Return the [x, y] coordinate for the center point of the cell that contains the specified text.  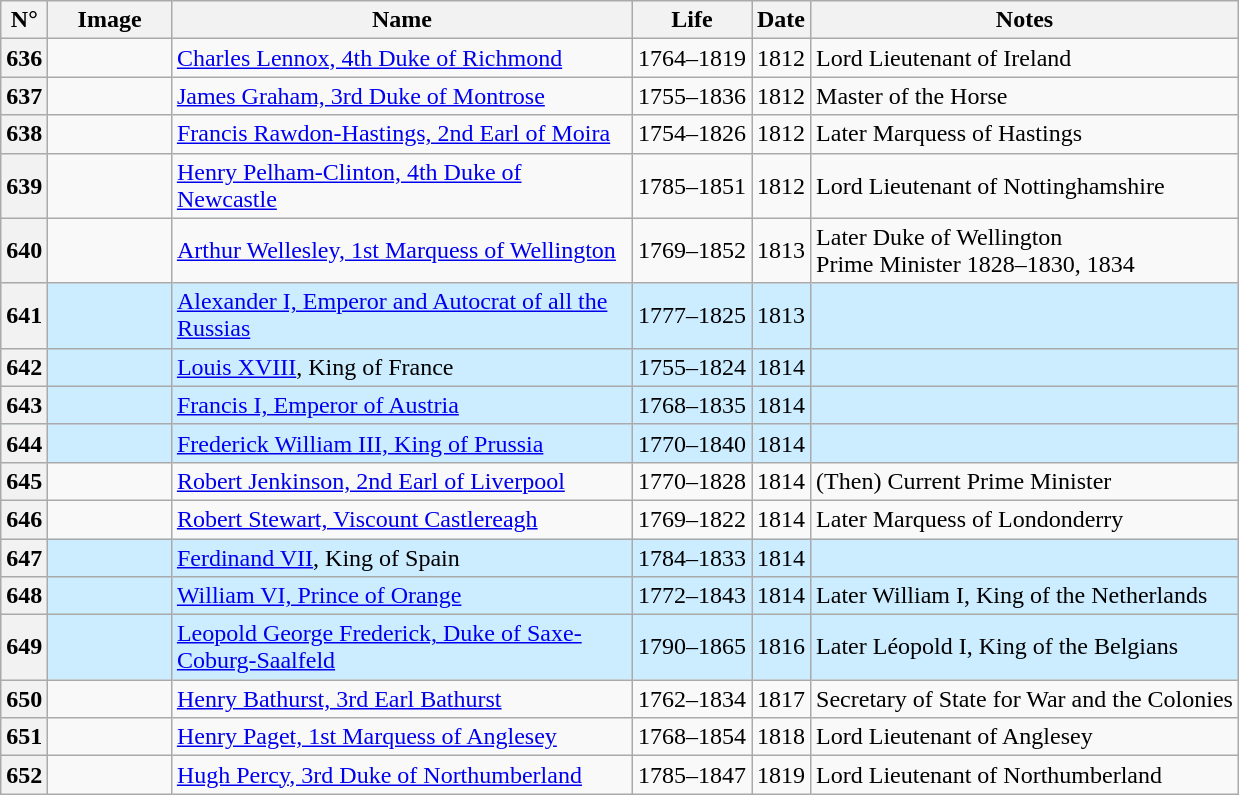
1819 [782, 775]
Henry Pelham-Clinton, 4th Duke of Newcastle [402, 186]
1755–1824 [692, 367]
Robert Stewart, Viscount Castlereagh [402, 519]
Francis Rawdon-Hastings, 2nd Earl of Moira [402, 134]
Master of the Horse [1025, 96]
1772–1843 [692, 596]
Later Léopold I, King of the Belgians [1025, 648]
646 [24, 519]
1816 [782, 648]
1790–1865 [692, 648]
Life [692, 20]
638 [24, 134]
Lord Lieutenant of Anglesey [1025, 737]
648 [24, 596]
1785–1851 [692, 186]
1770–1840 [692, 443]
649 [24, 648]
643 [24, 405]
641 [24, 316]
Hugh Percy, 3rd Duke of Northumberland [402, 775]
Frederick William III, King of Prussia [402, 443]
1818 [782, 737]
1770–1828 [692, 481]
William VI, Prince of Orange [402, 596]
1764–1819 [692, 58]
Name [402, 20]
Louis XVIII, King of France [402, 367]
1755–1836 [692, 96]
Leopold George Frederick, Duke of Saxe-Coburg-Saalfeld [402, 648]
Arthur Wellesley, 1st Marquess of Wellington [402, 250]
1777–1825 [692, 316]
645 [24, 481]
1768–1854 [692, 737]
Ferdinand VII, King of Spain [402, 557]
Charles Lennox, 4th Duke of Richmond [402, 58]
650 [24, 699]
1768–1835 [692, 405]
652 [24, 775]
Later Marquess of Londonderry [1025, 519]
Later William I, King of the Netherlands [1025, 596]
Lord Lieutenant of Nottinghamshire [1025, 186]
1754–1826 [692, 134]
1785–1847 [692, 775]
Date [782, 20]
Later Marquess of Hastings [1025, 134]
636 [24, 58]
Secretary of State for War and the Colonies [1025, 699]
Later Duke of WellingtonPrime Minister 1828–1830, 1834 [1025, 250]
Alexander I, Emperor and Autocrat of all the Russias [402, 316]
Robert Jenkinson, 2nd Earl of Liverpool [402, 481]
N° [24, 20]
Francis I, Emperor of Austria [402, 405]
644 [24, 443]
Image [110, 20]
642 [24, 367]
647 [24, 557]
Lord Lieutenant of Northumberland [1025, 775]
1769–1822 [692, 519]
637 [24, 96]
640 [24, 250]
1769–1852 [692, 250]
1784–1833 [692, 557]
(Then) Current Prime Minister [1025, 481]
James Graham, 3rd Duke of Montrose [402, 96]
639 [24, 186]
Henry Bathurst, 3rd Earl Bathurst [402, 699]
1762–1834 [692, 699]
Notes [1025, 20]
651 [24, 737]
Lord Lieutenant of Ireland [1025, 58]
Henry Paget, 1st Marquess of Anglesey [402, 737]
1817 [782, 699]
